Return (x, y) of the center of cell containing provided text 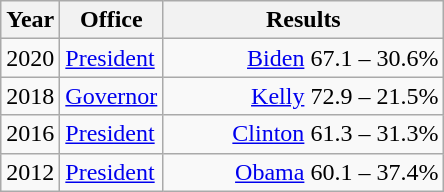
2012 (30, 172)
Year (30, 20)
Kelly 72.9 – 21.5% (304, 96)
2018 (30, 96)
Results (304, 20)
Clinton 61.3 – 31.3% (304, 134)
Biden 67.1 – 30.6% (304, 58)
Obama 60.1 – 37.4% (304, 172)
2016 (30, 134)
2020 (30, 58)
Governor (112, 96)
Office (112, 20)
